Find where the given text appears and provide that cell's center as [x, y] coordinate. 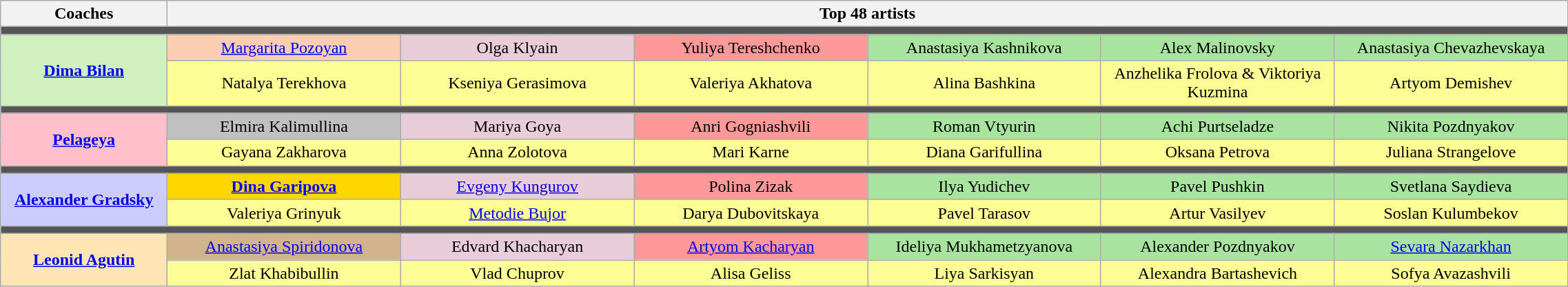
Achi Purtseladze [1217, 126]
Valeriya Akhatova [751, 83]
Alexander Gradsky [84, 199]
Alexander Pozdnyakov [1217, 246]
Alex Malinovsky [1217, 48]
Edvard Khacharyan [517, 246]
Artyom Demishev [1452, 83]
Ilya Yudichev [984, 186]
Juliana Strangelove [1452, 152]
Kseniya Gerasimova [517, 83]
Gayana Zakharova [284, 152]
Sofya Avazashvili [1452, 273]
Svetlana Saydieva [1452, 186]
Ideliya Mukhametzyanova [984, 246]
Vlad Chuprov [517, 273]
Anzhelika Frolova & Viktoriya Kuzmina [1217, 83]
Liya Sarkisyan [984, 273]
Olga Klyain [517, 48]
Darya Dubovitskaya [751, 212]
Dima Bilan [84, 70]
Evgeny Kungurov [517, 186]
Pavel Tarasov [984, 212]
Nikita Pozdnyakov [1452, 126]
Anastasiya Spiridonova [284, 246]
Pelageya [84, 139]
Soslan Kulumbekov [1452, 212]
Pavel Pushkin [1217, 186]
Polina Zizak [751, 186]
Artur Vasilyev [1217, 212]
Anastasiya Kashnikova [984, 48]
Valeriya Grinyuk [284, 212]
Elmira Kalimullina [284, 126]
Alina Bashkina [984, 83]
Anri Gogniashvili [751, 126]
Anna Zolotova [517, 152]
Roman Vtyurin [984, 126]
Natalya Terekhova [284, 83]
Anastasiya Chevazhevskaya [1452, 48]
Metodie Bujor [517, 212]
Top 48 artists [868, 14]
Oksana Petrova [1217, 152]
Margarita Pozoyan [284, 48]
Mari Karne [751, 152]
Zlat Khabibullin [284, 273]
Yuliya Tereshchenko [751, 48]
Dina Garipova [284, 186]
Sevara Nazarkhan [1452, 246]
Artyom Kacharyan [751, 246]
Mariya Goya [517, 126]
Leonid Agutin [84, 259]
Alexandra Bartashevich [1217, 273]
Diana Garifullina [984, 152]
Alisa Geliss [751, 273]
Coaches [84, 14]
